Scan for the cell matching the given text and deliver its (x, y) coordinate at center. 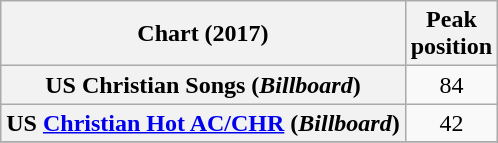
Peakposition (451, 34)
US Christian Hot AC/CHR (Billboard) (203, 123)
84 (451, 85)
42 (451, 123)
US Christian Songs (Billboard) (203, 85)
Chart (2017) (203, 34)
